Extract the [x, y] coordinate from the center of the cell holding the provided text.  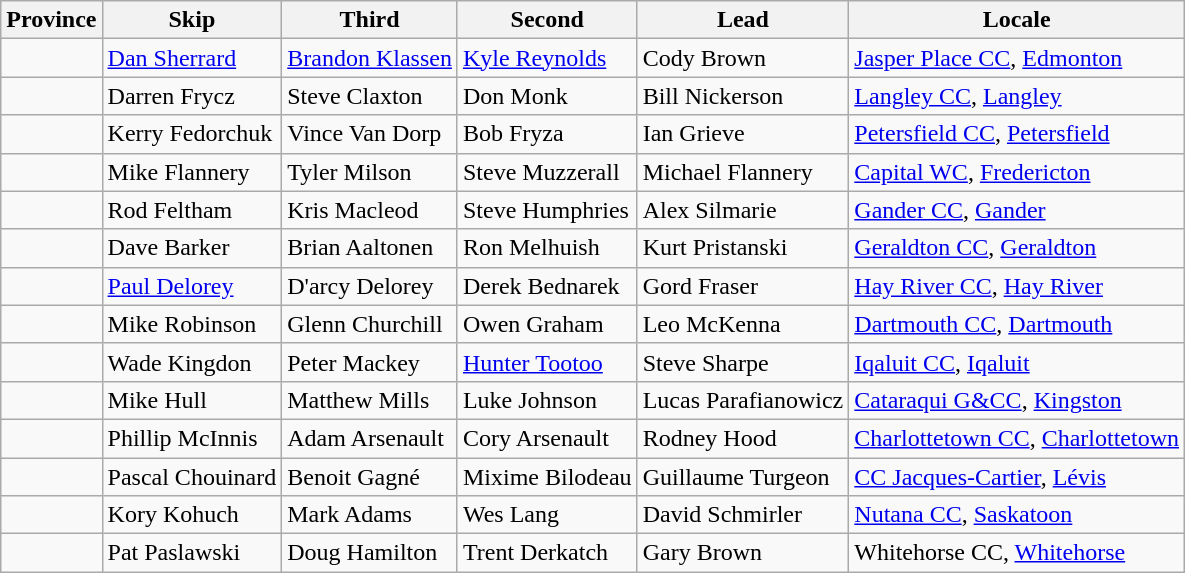
Lucas Parafianowicz [743, 400]
Pat Paslawski [192, 553]
Tyler Milson [370, 172]
Cody Brown [743, 58]
Doug Hamilton [370, 553]
Kris Macleod [370, 210]
Skip [192, 20]
Whitehorse CC, Whitehorse [1017, 553]
Phillip McInnis [192, 438]
Wes Lang [547, 515]
Gander CC, Gander [1017, 210]
Iqaluit CC, Iqaluit [1017, 362]
Pascal Chouinard [192, 477]
Rod Feltham [192, 210]
Steve Sharpe [743, 362]
Derek Bednarek [547, 286]
Bob Fryza [547, 134]
Benoit Gagné [370, 477]
Gord Fraser [743, 286]
Ron Melhuish [547, 248]
Don Monk [547, 96]
Peter Mackey [370, 362]
Kerry Fedorchuk [192, 134]
Bill Nickerson [743, 96]
Gary Brown [743, 553]
Wade Kingdon [192, 362]
Steve Muzzerall [547, 172]
Brian Aaltonen [370, 248]
Kory Kohuch [192, 515]
Kyle Reynolds [547, 58]
Lead [743, 20]
Geraldton CC, Geraldton [1017, 248]
Matthew Mills [370, 400]
Rodney Hood [743, 438]
Hunter Tootoo [547, 362]
Steve Claxton [370, 96]
Adam Arsenault [370, 438]
Brandon Klassen [370, 58]
Trent Derkatch [547, 553]
Province [52, 20]
Mike Flannery [192, 172]
Kurt Pristanski [743, 248]
Petersfield CC, Petersfield [1017, 134]
Michael Flannery [743, 172]
Luke Johnson [547, 400]
Vince Van Dorp [370, 134]
Alex Silmarie [743, 210]
CC Jacques-Cartier, Lévis [1017, 477]
Mark Adams [370, 515]
Second [547, 20]
Third [370, 20]
Glenn Churchill [370, 324]
Nutana CC, Saskatoon [1017, 515]
Leo McKenna [743, 324]
Capital WC, Fredericton [1017, 172]
Langley CC, Langley [1017, 96]
Cataraqui G&CC, Kingston [1017, 400]
Charlottetown CC, Charlottetown [1017, 438]
Steve Humphries [547, 210]
Ian Grieve [743, 134]
Mike Robinson [192, 324]
Hay River CC, Hay River [1017, 286]
Dartmouth CC, Dartmouth [1017, 324]
Cory Arsenault [547, 438]
Mixime Bilodeau [547, 477]
D'arcy Delorey [370, 286]
Darren Frycz [192, 96]
Guillaume Turgeon [743, 477]
David Schmirler [743, 515]
Dave Barker [192, 248]
Jasper Place CC, Edmonton [1017, 58]
Owen Graham [547, 324]
Dan Sherrard [192, 58]
Paul Delorey [192, 286]
Locale [1017, 20]
Mike Hull [192, 400]
